Locate the cell with the specified text and output its (x, y) center coordinate. 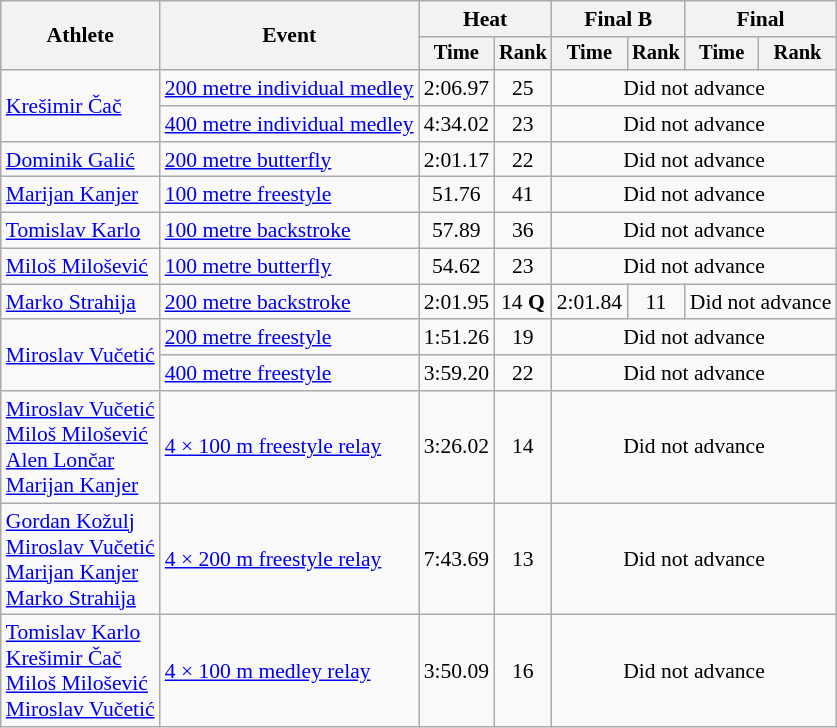
7:43.69 (456, 559)
14 (523, 447)
400 metre individual medley (290, 124)
Miroslav Vučetić (80, 356)
Dominik Galić (80, 160)
200 metre freestyle (290, 338)
13 (523, 559)
100 metre backstroke (290, 231)
3:59.20 (456, 373)
25 (523, 88)
200 metre backstroke (290, 302)
Krešimir Čač (80, 106)
Miloš Milošević (80, 267)
19 (523, 338)
1:51.26 (456, 338)
Marko Strahija (80, 302)
4 × 200 m freestyle relay (290, 559)
Tomislav KarloKrešimir ČačMiloš MiloševićMiroslav Vučetić (80, 671)
200 metre butterfly (290, 160)
14 Q (523, 302)
41 (523, 195)
4 × 100 m medley relay (290, 671)
3:26.02 (456, 447)
Final B (618, 19)
2:01.17 (456, 160)
16 (523, 671)
54.62 (456, 267)
400 metre freestyle (290, 373)
Gordan KožuljMiroslav VučetićMarijan KanjerMarko Strahija (80, 559)
Final (761, 19)
51.76 (456, 195)
Tomislav Karlo (80, 231)
100 metre freestyle (290, 195)
Marijan Kanjer (80, 195)
57.89 (456, 231)
3:50.09 (456, 671)
2:06.97 (456, 88)
Heat (486, 19)
11 (656, 302)
Miroslav VučetićMiloš MiloševićAlen LončarMarijan Kanjer (80, 447)
Event (290, 36)
4:34.02 (456, 124)
2:01.84 (590, 302)
36 (523, 231)
2:01.95 (456, 302)
100 metre butterfly (290, 267)
Athlete (80, 36)
200 metre individual medley (290, 88)
4 × 100 m freestyle relay (290, 447)
